Capture the cell that displays the provided text and extract its [X, Y] central coordinate. 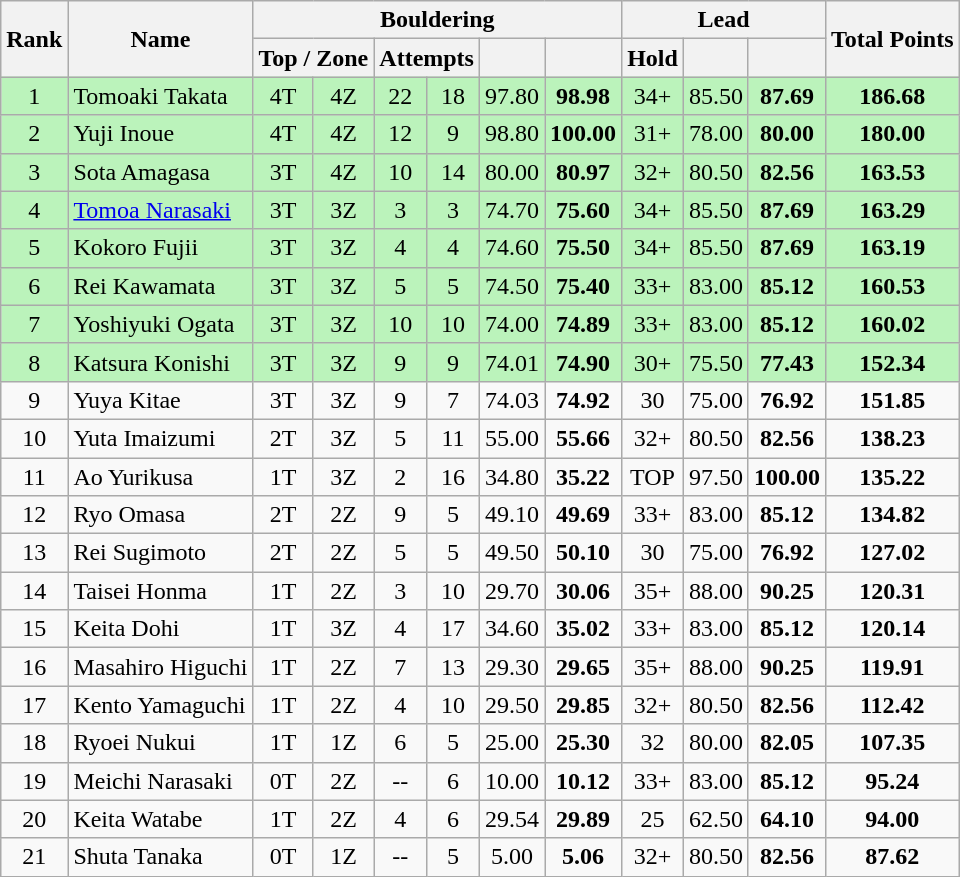
120.31 [892, 591]
64.10 [786, 819]
163.29 [892, 210]
Yuta Imaizumi [160, 438]
50.10 [584, 553]
119.91 [892, 667]
Meichi Narasaki [160, 781]
Taisei Honma [160, 591]
Attempts [427, 58]
74.60 [512, 248]
29.54 [512, 819]
74.01 [512, 362]
Yuya Kitae [160, 400]
186.68 [892, 96]
29.85 [584, 705]
Rei Kawamata [160, 286]
35.02 [584, 629]
Lead [724, 20]
55.66 [584, 438]
Rank [34, 39]
25 [653, 819]
Top / Zone [314, 58]
Tomoaki Takata [160, 96]
Total Points [892, 39]
138.23 [892, 438]
74.50 [512, 286]
Kento Yamaguchi [160, 705]
49.69 [584, 515]
29.50 [512, 705]
Keita Dohi [160, 629]
62.50 [716, 819]
34.80 [512, 477]
95.24 [892, 781]
Name [160, 39]
29.30 [512, 667]
160.53 [892, 286]
Sota Amagasa [160, 172]
87.62 [892, 857]
5.06 [584, 857]
25.30 [584, 743]
74.03 [512, 400]
19 [34, 781]
29.70 [512, 591]
20 [34, 819]
21 [34, 857]
Yuji Inoue [160, 134]
30+ [653, 362]
32 [653, 743]
151.85 [892, 400]
75.40 [584, 286]
25.00 [512, 743]
10.00 [512, 781]
35.22 [584, 477]
74.70 [512, 210]
134.82 [892, 515]
22 [400, 96]
107.35 [892, 743]
97.50 [716, 477]
74.00 [512, 324]
112.42 [892, 705]
74.92 [584, 400]
Keita Watabe [160, 819]
29.89 [584, 819]
80.97 [584, 172]
Ryoei Nukui [160, 743]
135.22 [892, 477]
127.02 [892, 553]
160.02 [892, 324]
163.19 [892, 248]
180.00 [892, 134]
49.10 [512, 515]
97.80 [512, 96]
152.34 [892, 362]
74.89 [584, 324]
Katsura Konishi [160, 362]
Tomoa Narasaki [160, 210]
98.80 [512, 134]
98.98 [584, 96]
94.00 [892, 819]
74.90 [584, 362]
Ryo Omasa [160, 515]
163.53 [892, 172]
75.60 [584, 210]
120.14 [892, 629]
Bouldering [438, 20]
8 [34, 362]
Shuta Tanaka [160, 857]
29.65 [584, 667]
1 [34, 96]
15 [34, 629]
77.43 [786, 362]
Masahiro Higuchi [160, 667]
31+ [653, 134]
Rei Sugimoto [160, 553]
Hold [653, 58]
30.06 [584, 591]
78.00 [716, 134]
10.12 [584, 781]
5.00 [512, 857]
TOP [653, 477]
55.00 [512, 438]
Kokoro Fujii [160, 248]
82.05 [786, 743]
34.60 [512, 629]
49.50 [512, 553]
Yoshiyuki Ogata [160, 324]
Ao Yurikusa [160, 477]
